Return (x, y) of the center of cell containing provided text 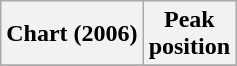
Peakposition (189, 34)
Chart (2006) (72, 34)
